Scan for the cell matching the given text and deliver its [X, Y] coordinate at center. 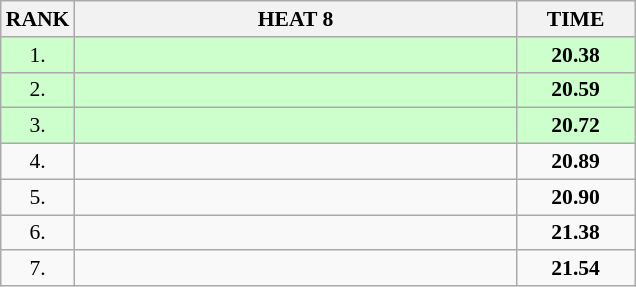
5. [38, 197]
TIME [576, 19]
HEAT 8 [295, 19]
7. [38, 269]
20.89 [576, 162]
20.38 [576, 55]
20.90 [576, 197]
21.54 [576, 269]
4. [38, 162]
RANK [38, 19]
1. [38, 55]
20.59 [576, 90]
21.38 [576, 233]
6. [38, 233]
2. [38, 90]
20.72 [576, 126]
3. [38, 126]
